Output the [X, Y] coordinate of the center of the cell containing the given text.  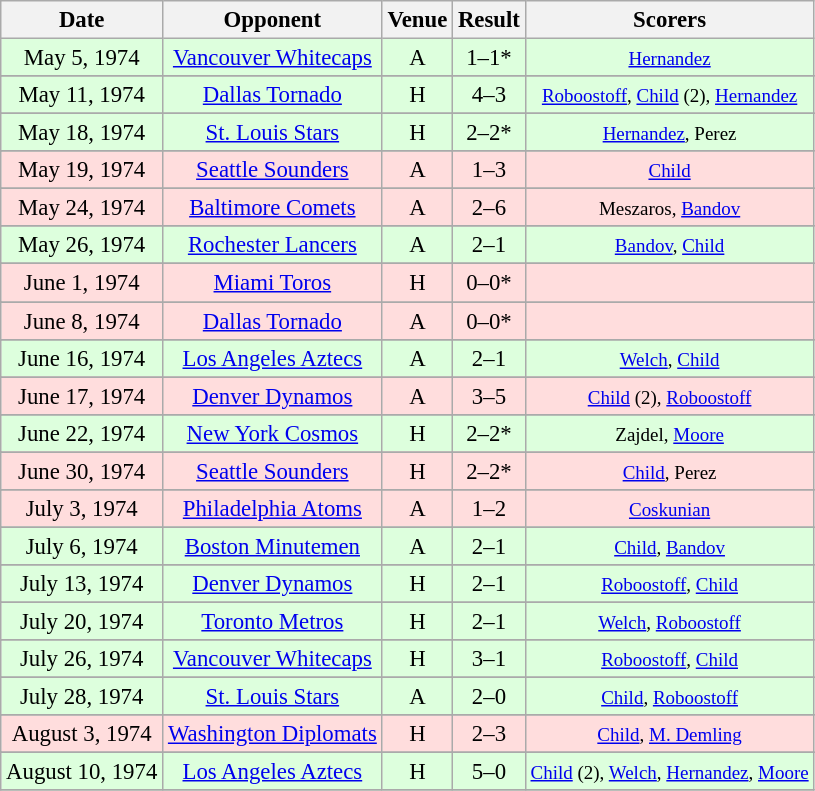
Child, Bandov [670, 546]
May 26, 1974 [82, 245]
Result [490, 20]
Child, Perez [670, 471]
July 6, 1974 [82, 546]
May 5, 1974 [82, 58]
Boston Minutemen [272, 546]
Welch, Child [670, 358]
Date [82, 20]
June 22, 1974 [82, 433]
July 3, 1974 [82, 509]
June 16, 1974 [82, 358]
May 24, 1974 [82, 208]
2–0 [490, 697]
August 3, 1974 [82, 734]
July 26, 1974 [82, 659]
2–3 [490, 734]
June 8, 1974 [82, 321]
Bandov, Child [670, 245]
May 18, 1974 [82, 133]
July 28, 1974 [82, 697]
Child, Roboostoff [670, 697]
Toronto Metros [272, 621]
Opponent [272, 20]
July 13, 1974 [82, 584]
1–1* [490, 58]
Coskunian [670, 509]
Scorers [670, 20]
Hernandez, Perez [670, 133]
Washington Diplomats [272, 734]
Miami Toros [272, 283]
Meszaros, Bandov [670, 208]
1–2 [490, 509]
Baltimore Comets [272, 208]
1–3 [490, 170]
3–5 [490, 396]
May 11, 1974 [82, 95]
Child [670, 170]
Zajdel, Moore [670, 433]
July 20, 1974 [82, 621]
Philadelphia Atoms [272, 509]
Child, M. Demling [670, 734]
June 30, 1974 [82, 471]
Hernandez [670, 58]
Rochester Lancers [272, 245]
June 17, 1974 [82, 396]
May 19, 1974 [82, 170]
5–0 [490, 772]
Child (2), Roboostoff [670, 396]
Roboostoff, Child (2), Hernandez [670, 95]
New York Cosmos [272, 433]
August 10, 1974 [82, 772]
Child (2), Welch, Hernandez, Moore [670, 772]
3–1 [490, 659]
Welch, Roboostoff [670, 621]
June 1, 1974 [82, 283]
Venue [418, 20]
4–3 [490, 95]
2–6 [490, 208]
